Provide the (X, Y) coordinate of the cell's center where the given text is located.  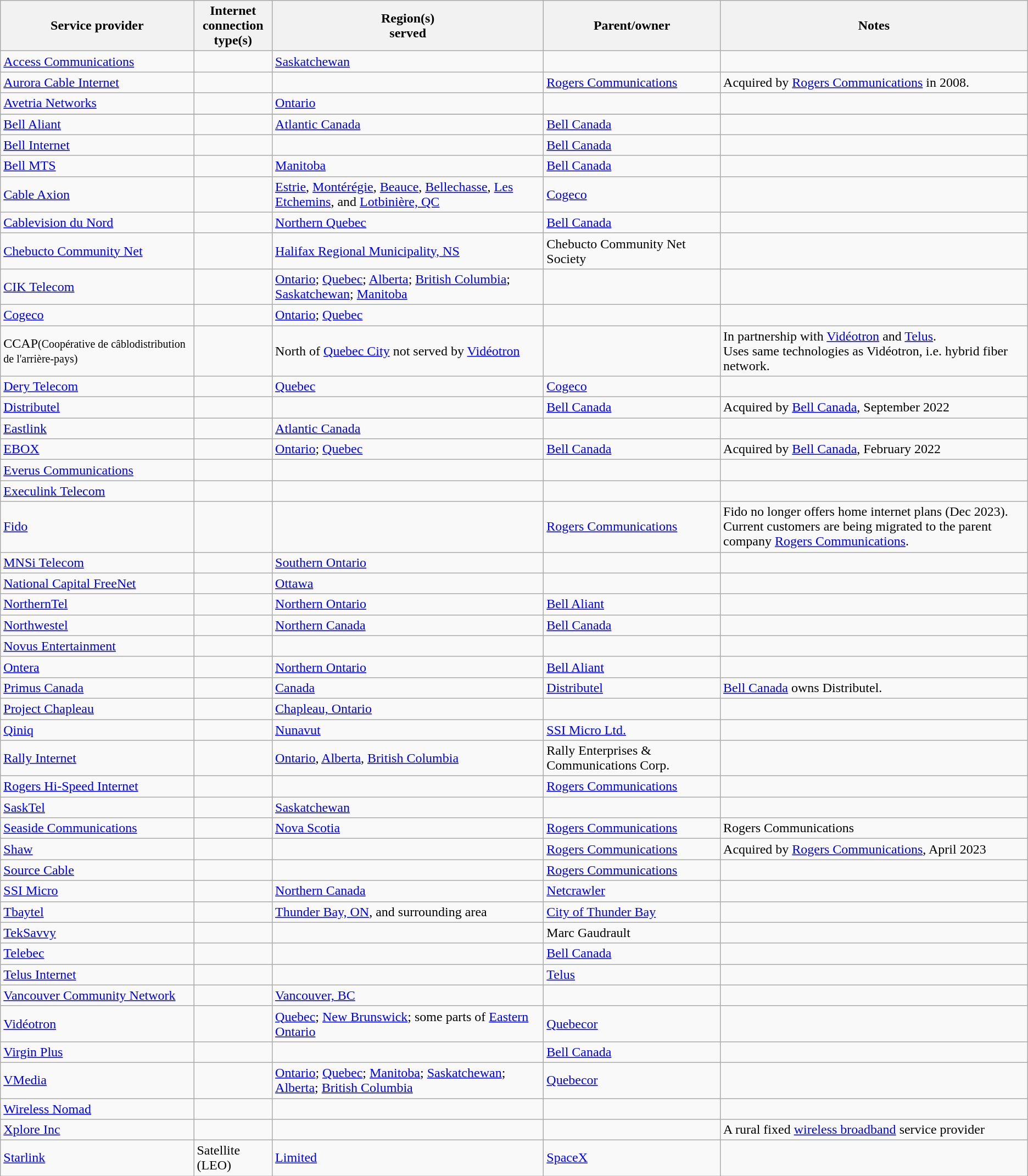
Acquired by Rogers Communications in 2008. (874, 82)
City of Thunder Bay (632, 912)
Telus Internet (97, 974)
Chapleau, Ontario (408, 709)
Shaw (97, 849)
Vancouver, BC (408, 995)
Southern Ontario (408, 562)
Ottawa (408, 583)
A rural fixed wireless broadband service provider (874, 1130)
Wireless Nomad (97, 1109)
Ontario (408, 103)
Marc Gaudrault (632, 933)
Northern Quebec (408, 222)
Acquired by Rogers Communications, April 2023 (874, 849)
Parent/owner (632, 26)
Primus Canada (97, 688)
Internetconnectiontype(s) (233, 26)
Nova Scotia (408, 828)
Telus (632, 974)
Chebucto Community Net Society (632, 250)
Quebec (408, 387)
Satellite (LEO) (233, 1158)
VMedia (97, 1080)
Thunder Bay, ON, and surrounding area (408, 912)
National Capital FreeNet (97, 583)
Ontario, Alberta, British Columbia (408, 758)
Bell Canada owns Distributel. (874, 688)
Netcrawler (632, 891)
Halifax Regional Municipality, NS (408, 250)
NorthernTel (97, 604)
Project Chapleau (97, 709)
Vancouver Community Network (97, 995)
Everus Communications (97, 470)
Acquired by Bell Canada, September 2022 (874, 408)
Starlink (97, 1158)
Seaside Communications (97, 828)
Manitoba (408, 166)
Chebucto Community Net (97, 250)
In partnership with Vidéotron and Telus.Uses same technologies as Vidéotron, i.e. hybrid fiber network. (874, 350)
TekSavvy (97, 933)
Novus Entertainment (97, 646)
Dery Telecom (97, 387)
Xplore Inc (97, 1130)
Fido (97, 527)
Access Communications (97, 62)
Telebec (97, 954)
North of Quebec City not served by Vidéotron (408, 350)
SSI Micro (97, 891)
MNSi Telecom (97, 562)
Vidéotron (97, 1024)
Bell Internet (97, 145)
Tbaytel (97, 912)
Aurora Cable Internet (97, 82)
CIK Telecom (97, 287)
Execulink Telecom (97, 491)
Nunavut (408, 730)
Notes (874, 26)
Eastlink (97, 428)
Estrie, Montérégie, Beauce, Bellechasse, Les Etchemins, and Lotbinière, QC (408, 194)
Source Cable (97, 870)
EBOX (97, 449)
Acquired by Bell Canada, February 2022 (874, 449)
SaskTel (97, 807)
CCAP(Coopérative de câblodistribution de l'arrière-pays) (97, 350)
Ontera (97, 667)
SpaceX (632, 1158)
Qiniq (97, 730)
Ontario; Quebec; Alberta; British Columbia; Saskatchewan; Manitoba (408, 287)
Quebec; New Brunswick; some parts of Eastern Ontario (408, 1024)
Canada (408, 688)
Northwestel (97, 625)
Fido no longer offers home internet plans (Dec 2023).Current customers are being migrated to the parent company Rogers Communications. (874, 527)
Ontario; Quebec; Manitoba; Saskatchewan; Alberta; British Columbia (408, 1080)
Virgin Plus (97, 1052)
Cable Axion (97, 194)
Rally Enterprises & Communications Corp. (632, 758)
Service provider (97, 26)
Cablevision du Nord (97, 222)
Limited (408, 1158)
Region(s)served (408, 26)
Bell MTS (97, 166)
SSI Micro Ltd. (632, 730)
Avetria Networks (97, 103)
Rally Internet (97, 758)
Rogers Hi-Speed Internet (97, 787)
